Locate the cell with the specified text and output its [X, Y] center coordinate. 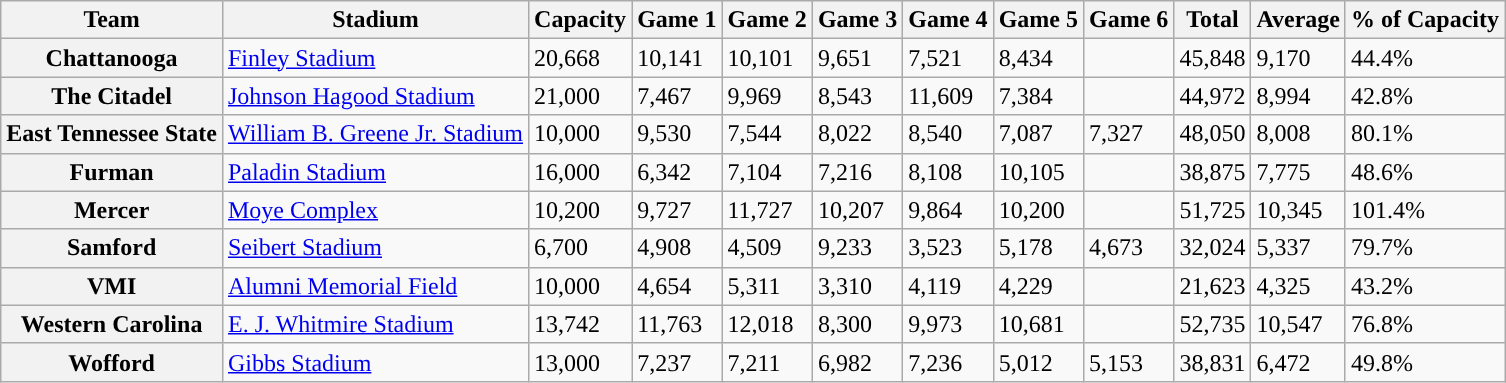
7,236 [948, 362]
Chattanooga [112, 58]
32,024 [1212, 248]
4,119 [948, 286]
4,229 [1038, 286]
Average [1298, 20]
Team [112, 20]
38,875 [1212, 172]
10,101 [767, 58]
9,530 [677, 134]
5,178 [1038, 248]
8,434 [1038, 58]
11,609 [948, 96]
East Tennessee State [112, 134]
11,727 [767, 210]
6,472 [1298, 362]
4,908 [677, 248]
Paladin Stadium [375, 172]
5,337 [1298, 248]
7,775 [1298, 172]
10,547 [1298, 324]
80.1% [1424, 134]
3,523 [948, 248]
7,384 [1038, 96]
Samford [112, 248]
7,104 [767, 172]
Wofford [112, 362]
21,623 [1212, 286]
9,969 [767, 96]
8,022 [857, 134]
William B. Greene Jr. Stadium [375, 134]
Finley Stadium [375, 58]
6,982 [857, 362]
Total [1212, 20]
Mercer [112, 210]
9,170 [1298, 58]
7,216 [857, 172]
8,300 [857, 324]
13,000 [580, 362]
13,742 [580, 324]
20,668 [580, 58]
5,153 [1128, 362]
44.4% [1424, 58]
Seibert Stadium [375, 248]
Game 5 [1038, 20]
Capacity [580, 20]
7,211 [767, 362]
Stadium [375, 20]
7,327 [1128, 134]
4,654 [677, 286]
5,311 [767, 286]
% of Capacity [1424, 20]
16,000 [580, 172]
6,342 [677, 172]
7,237 [677, 362]
Moye Complex [375, 210]
4,325 [1298, 286]
9,727 [677, 210]
VMI [112, 286]
Johnson Hagood Stadium [375, 96]
10,141 [677, 58]
45,848 [1212, 58]
3,310 [857, 286]
51,725 [1212, 210]
48,050 [1212, 134]
10,207 [857, 210]
Gibbs Stadium [375, 362]
52,735 [1212, 324]
101.4% [1424, 210]
8,994 [1298, 96]
44,972 [1212, 96]
10,681 [1038, 324]
38,831 [1212, 362]
Game 1 [677, 20]
The Citadel [112, 96]
42.8% [1424, 96]
10,105 [1038, 172]
E. J. Whitmire Stadium [375, 324]
Game 4 [948, 20]
21,000 [580, 96]
43.2% [1424, 286]
8,543 [857, 96]
Game 2 [767, 20]
49.8% [1424, 362]
4,509 [767, 248]
Game 6 [1128, 20]
9,233 [857, 248]
8,540 [948, 134]
48.6% [1424, 172]
Alumni Memorial Field [375, 286]
11,763 [677, 324]
4,673 [1128, 248]
7,521 [948, 58]
8,108 [948, 172]
9,973 [948, 324]
7,087 [1038, 134]
79.7% [1424, 248]
7,467 [677, 96]
10,345 [1298, 210]
5,012 [1038, 362]
6,700 [580, 248]
9,864 [948, 210]
Western Carolina [112, 324]
Game 3 [857, 20]
Furman [112, 172]
76.8% [1424, 324]
7,544 [767, 134]
12,018 [767, 324]
8,008 [1298, 134]
9,651 [857, 58]
